Detect which cell encompasses the target text, then output its [x, y] center coordinate. 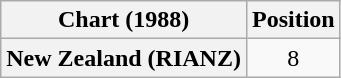
Position [293, 20]
New Zealand (RIANZ) [124, 58]
8 [293, 58]
Chart (1988) [124, 20]
